Return the [X, Y] coordinate for the center point of the cell that contains the specified text.  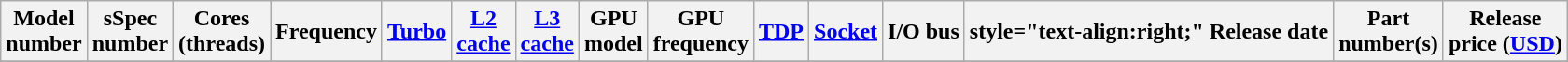
Partnumber(s) [1389, 32]
Socket [846, 32]
L2cache [483, 32]
style="text-align:right;" Release date [1148, 32]
Turbo [416, 32]
Modelnumber [44, 32]
TDP [780, 32]
I/O bus [924, 32]
Releaseprice (USD) [1505, 32]
sSpecnumber [130, 32]
Cores(threads) [222, 32]
GPUfrequency [700, 32]
GPUmodel [613, 32]
Frequency [327, 32]
L3cache [547, 32]
